Determine the [X, Y] coordinate at the center of the cell enclosing the given text.  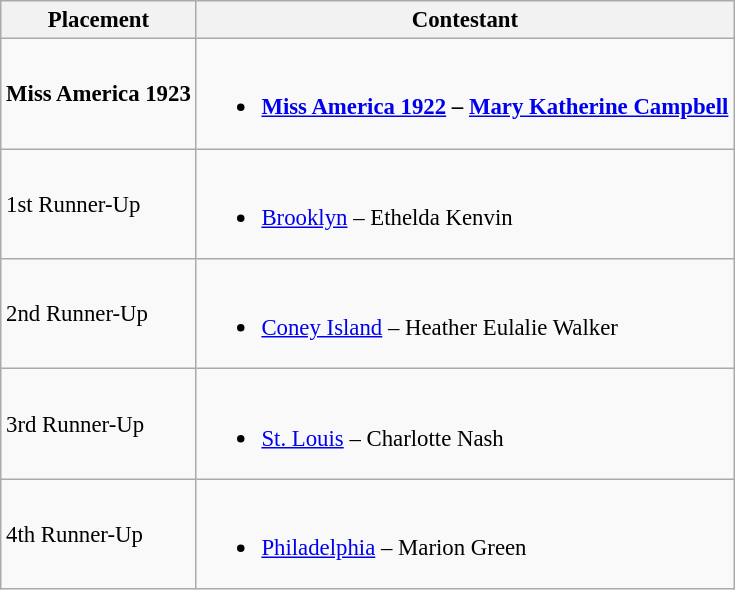
Brooklyn – Ethelda Kenvin [465, 204]
1st Runner-Up [98, 204]
3rd Runner-Up [98, 424]
2nd Runner-Up [98, 314]
Miss America 1923 [98, 94]
Coney Island – Heather Eulalie Walker [465, 314]
Miss America 1922 – Mary Katherine Campbell [465, 94]
Placement [98, 20]
Contestant [465, 20]
St. Louis – Charlotte Nash [465, 424]
Philadelphia – Marion Green [465, 534]
4th Runner-Up [98, 534]
